Determine the (X, Y) coordinate at the center of the cell enclosing the given text.  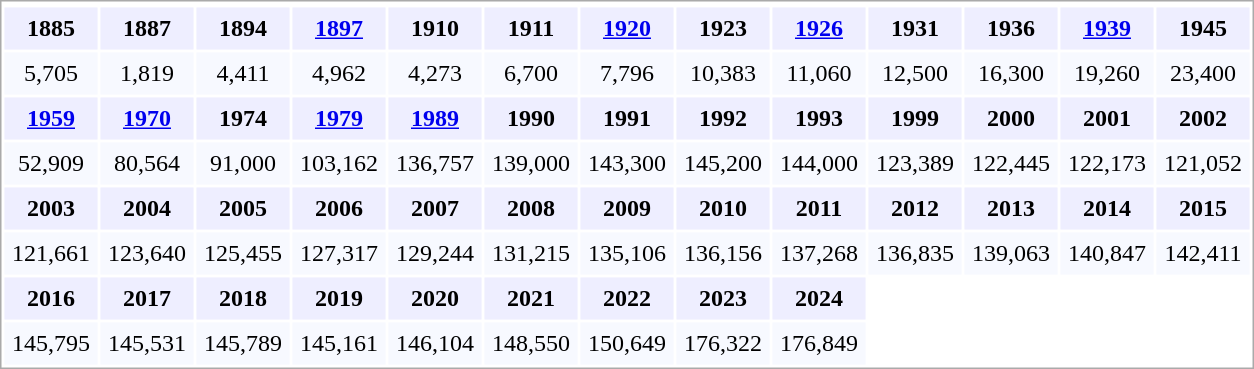
2021 (530, 299)
1992 (722, 119)
103,162 (338, 163)
2019 (338, 299)
1931 (914, 29)
136,156 (722, 253)
11,060 (818, 73)
129,244 (434, 253)
6,700 (530, 73)
1945 (1202, 29)
4,273 (434, 73)
1911 (530, 29)
1926 (818, 29)
5,705 (50, 73)
127,317 (338, 253)
2012 (914, 209)
2013 (1010, 209)
121,052 (1202, 163)
2006 (338, 209)
2020 (434, 299)
2003 (50, 209)
140,847 (1106, 253)
1923 (722, 29)
139,063 (1010, 253)
1887 (146, 29)
145,531 (146, 343)
139,000 (530, 163)
1974 (242, 119)
137,268 (818, 253)
142,411 (1202, 253)
7,796 (626, 73)
123,389 (914, 163)
145,161 (338, 343)
131,215 (530, 253)
2008 (530, 209)
144,000 (818, 163)
52,909 (50, 163)
1910 (434, 29)
125,455 (242, 253)
121,661 (50, 253)
2015 (1202, 209)
1959 (50, 119)
2011 (818, 209)
2000 (1010, 119)
136,835 (914, 253)
1894 (242, 29)
2010 (722, 209)
148,550 (530, 343)
146,104 (434, 343)
2009 (626, 209)
4,411 (242, 73)
122,445 (1010, 163)
2002 (1202, 119)
145,200 (722, 163)
135,106 (626, 253)
1990 (530, 119)
10,383 (722, 73)
1936 (1010, 29)
2017 (146, 299)
143,300 (626, 163)
2014 (1106, 209)
145,795 (50, 343)
1989 (434, 119)
16,300 (1010, 73)
145,789 (242, 343)
136,757 (434, 163)
1885 (50, 29)
91,000 (242, 163)
4,962 (338, 73)
2018 (242, 299)
1970 (146, 119)
1999 (914, 119)
2016 (50, 299)
12,500 (914, 73)
122,173 (1106, 163)
80,564 (146, 163)
1939 (1106, 29)
2004 (146, 209)
176,322 (722, 343)
1897 (338, 29)
2024 (818, 299)
1979 (338, 119)
23,400 (1202, 73)
2007 (434, 209)
2005 (242, 209)
1,819 (146, 73)
2022 (626, 299)
123,640 (146, 253)
150,649 (626, 343)
19,260 (1106, 73)
1991 (626, 119)
2023 (722, 299)
1993 (818, 119)
1920 (626, 29)
2001 (1106, 119)
176,849 (818, 343)
